Extract the [X, Y] coordinate from the center of the cell holding the provided text.  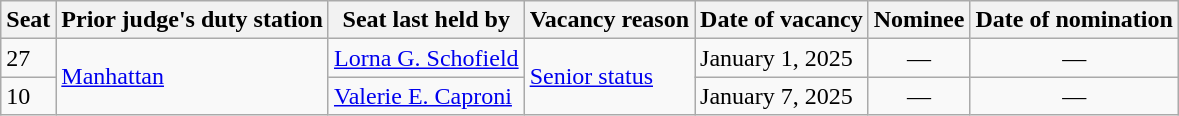
10 [28, 96]
Manhattan [192, 77]
Vacancy reason [609, 20]
Date of nomination [1074, 20]
Senior status [609, 77]
Seat [28, 20]
Prior judge's duty station [192, 20]
January 7, 2025 [782, 96]
Date of vacancy [782, 20]
27 [28, 58]
Lorna G. Schofield [426, 58]
Seat last held by [426, 20]
Nominee [919, 20]
Valerie E. Caproni [426, 96]
January 1, 2025 [782, 58]
